Detect which cell encompasses the target text, then output its (X, Y) center coordinate. 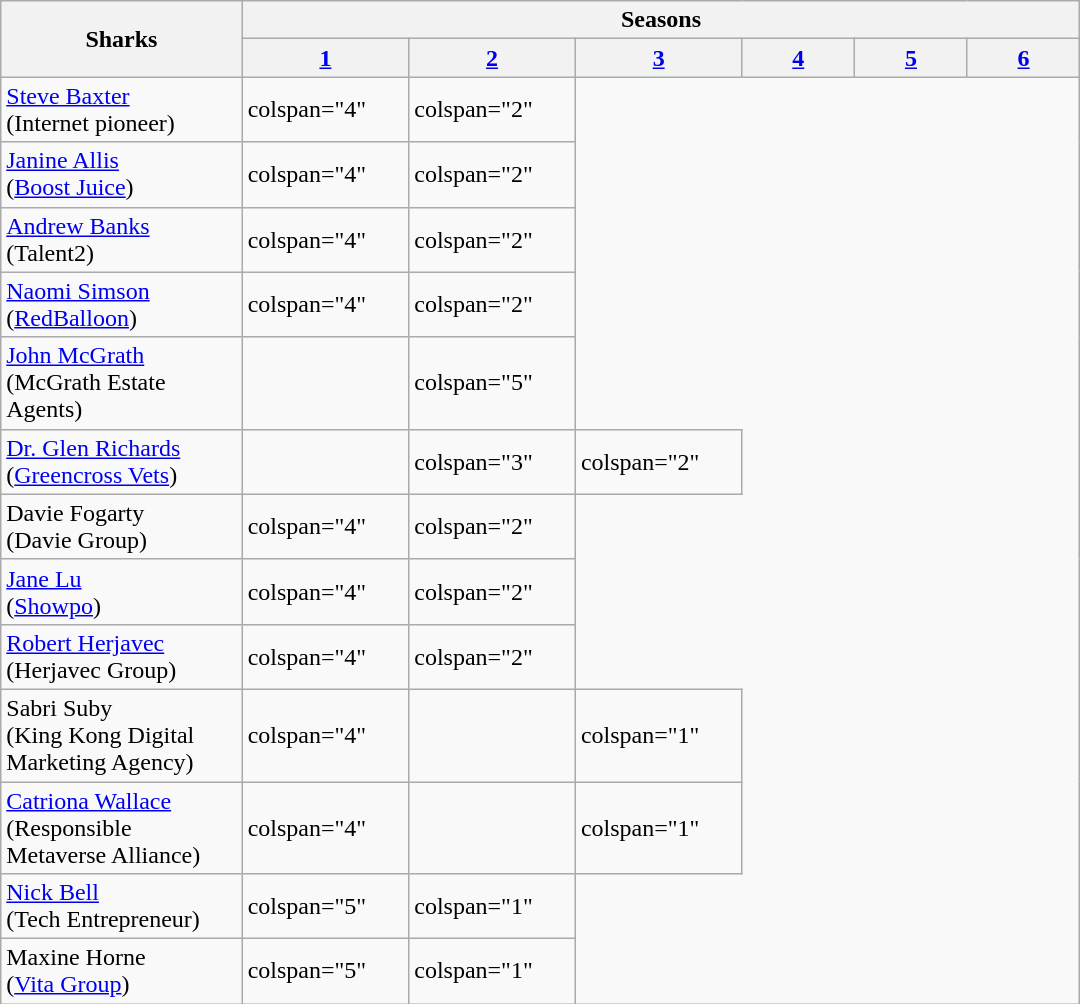
Robert Herjavec(Herjavec Group) (122, 656)
Seasons (661, 20)
Dr. Glen Richards(Greencross Vets) (122, 462)
Steve Baxter(Internet pioneer) (122, 110)
Andrew Banks(Talent2) (122, 240)
6 (1024, 58)
1 (326, 58)
John McGrath (McGrath Estate Agents) (122, 383)
2 (492, 58)
Catriona Wallace(Responsible Metaverse Alliance) (122, 828)
Nick Bell(Tech Entrepreneur) (122, 906)
Davie Fogarty(Davie Group) (122, 526)
colspan="3" (492, 462)
5 (912, 58)
Janine Allis(Boost Juice) (122, 174)
Maxine Horne(Vita Group) (122, 972)
4 (798, 58)
Naomi Simson(RedBalloon) (122, 304)
3 (658, 58)
Sharks (122, 39)
Jane Lu(Showpo) (122, 592)
Sabri Suby(King Kong Digital Marketing Agency) (122, 735)
